For the text-containing cell, return its midpoint in [X, Y] coordinate format. 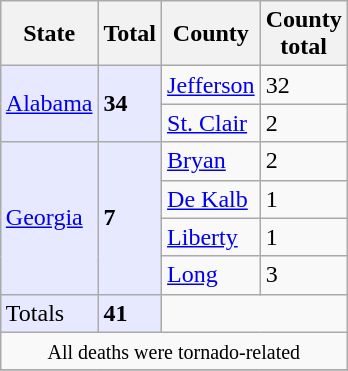
State [49, 34]
Jefferson [212, 85]
Liberty [212, 237]
Total [130, 34]
De Kalb [212, 199]
7 [130, 218]
Totals [49, 313]
34 [130, 104]
3 [304, 275]
St. Clair [212, 123]
32 [304, 85]
Alabama [49, 104]
Long [212, 275]
Countytotal [304, 34]
Georgia [49, 218]
41 [130, 313]
County [212, 34]
Bryan [212, 161]
All deaths were tornado-related [174, 351]
